Capture the cell that displays the provided text and extract its [X, Y] central coordinate. 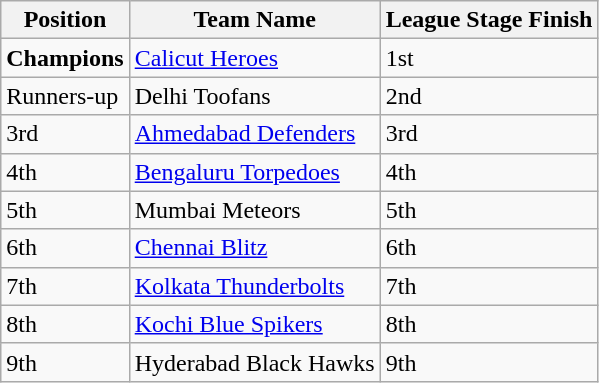
Bengaluru Torpedoes [254, 172]
Champions [65, 58]
Hyderabad Black Hawks [254, 362]
Position [65, 20]
Ahmedabad Defenders [254, 134]
Calicut Heroes [254, 58]
1st [489, 58]
Runners-up [65, 96]
Kochi Blue Spikers [254, 324]
Team Name [254, 20]
League Stage Finish [489, 20]
Kolkata Thunderbolts [254, 286]
2nd [489, 96]
Chennai Blitz [254, 248]
Mumbai Meteors [254, 210]
Delhi Toofans [254, 96]
